Provide the (X, Y) coordinate of the cell's center where the given text is located.  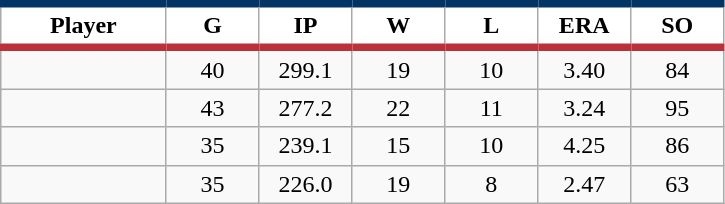
SO (678, 26)
43 (212, 108)
11 (492, 108)
95 (678, 108)
84 (678, 68)
277.2 (306, 108)
W (398, 26)
40 (212, 68)
86 (678, 146)
3.24 (584, 108)
L (492, 26)
IP (306, 26)
226.0 (306, 184)
Player (84, 26)
239.1 (306, 146)
15 (398, 146)
ERA (584, 26)
4.25 (584, 146)
22 (398, 108)
63 (678, 184)
8 (492, 184)
G (212, 26)
299.1 (306, 68)
2.47 (584, 184)
3.40 (584, 68)
